Return the (x, y) coordinate for the center point of the cell that contains the specified text.  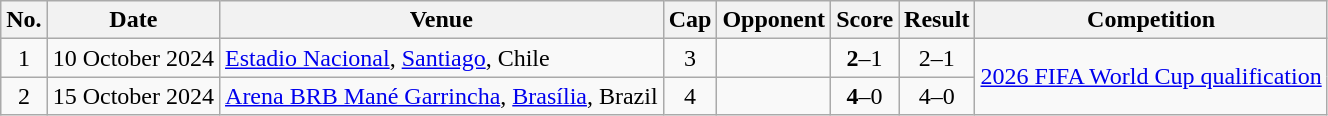
4 (690, 96)
Score (865, 20)
3 (690, 58)
Venue (442, 20)
Arena BRB Mané Garrincha, Brasília, Brazil (442, 96)
Estadio Nacional, Santiago, Chile (442, 58)
1 (24, 58)
2026 FIFA World Cup qualification (1151, 77)
Opponent (774, 20)
2 (24, 96)
Result (937, 20)
No. (24, 20)
15 October 2024 (133, 96)
10 October 2024 (133, 58)
Date (133, 20)
Competition (1151, 20)
Cap (690, 20)
